Pinpoint the cell where the given text exists, returning its (x, y) midpoint coordinate. 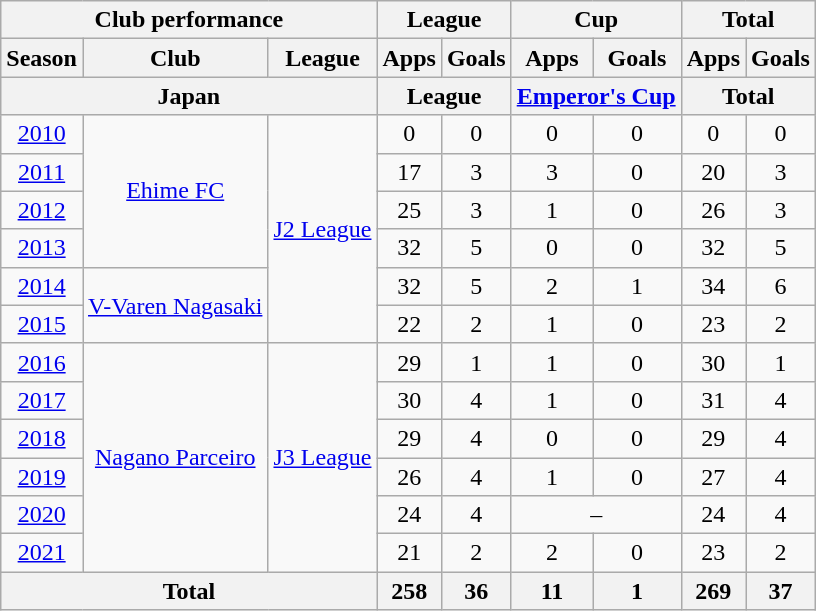
Club performance (189, 20)
17 (409, 172)
2012 (42, 210)
20 (713, 172)
Club (174, 58)
2021 (42, 553)
2020 (42, 515)
Nagano Parceiro (174, 457)
– (596, 515)
2010 (42, 134)
37 (781, 591)
Cup (596, 20)
6 (781, 286)
27 (713, 477)
11 (552, 591)
269 (713, 591)
2016 (42, 362)
2014 (42, 286)
22 (409, 324)
34 (713, 286)
J3 League (322, 457)
2015 (42, 324)
V-Varen Nagasaki (174, 305)
21 (409, 553)
2017 (42, 400)
258 (409, 591)
2018 (42, 438)
31 (713, 400)
Emperor's Cup (596, 96)
Ehime FC (174, 191)
J2 League (322, 229)
2013 (42, 248)
Japan (189, 96)
2011 (42, 172)
36 (476, 591)
25 (409, 210)
Season (42, 58)
2019 (42, 477)
